Output the (x, y) coordinate of the center of the cell containing the given text.  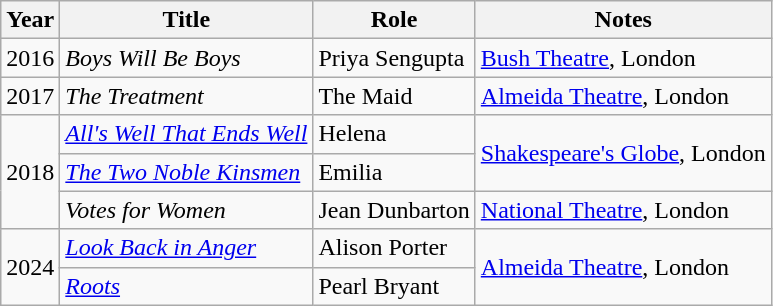
National Theatre, London (623, 210)
Shakespeare's Globe, London (623, 153)
Alison Porter (394, 248)
2017 (30, 96)
All's Well That Ends Well (186, 134)
Emilia (394, 172)
Helena (394, 134)
Roots (186, 286)
Notes (623, 20)
Role (394, 20)
Year (30, 20)
Votes for Women (186, 210)
Priya Sengupta (394, 58)
The Treatment (186, 96)
Jean Dunbarton (394, 210)
2018 (30, 172)
Look Back in Anger (186, 248)
The Maid (394, 96)
2024 (30, 267)
Bush Theatre, London (623, 58)
Title (186, 20)
Pearl Bryant (394, 286)
2016 (30, 58)
Boys Will Be Boys (186, 58)
The Two Noble Kinsmen (186, 172)
